From the cell containing the given text, extract its center point as (x, y) coordinate. 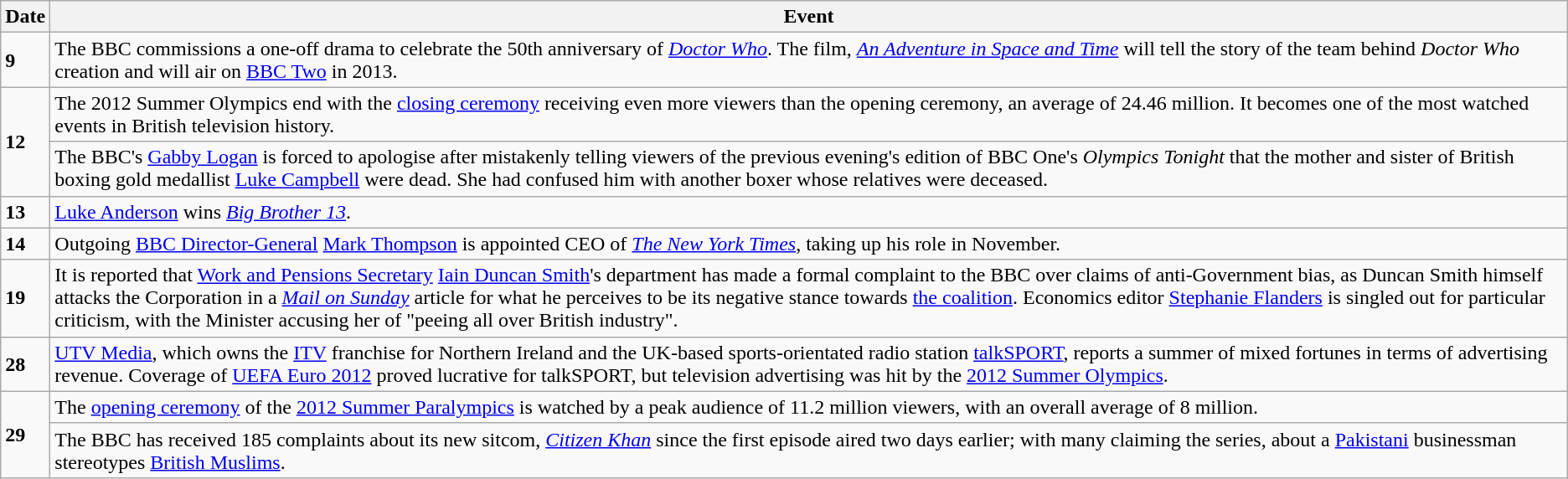
Luke Anderson wins Big Brother 13. (809, 212)
13 (25, 212)
14 (25, 244)
The opening ceremony of the 2012 Summer Paralympics is watched by a peak audience of 11.2 million viewers, with an overall average of 8 million. (809, 407)
29 (25, 434)
Outgoing BBC Director-General Mark Thompson is appointed CEO of The New York Times, taking up his role in November. (809, 244)
Date (25, 17)
Event (809, 17)
19 (25, 298)
12 (25, 142)
28 (25, 363)
9 (25, 60)
